Extract the (X, Y) coordinate from the center of the cell holding the provided text.  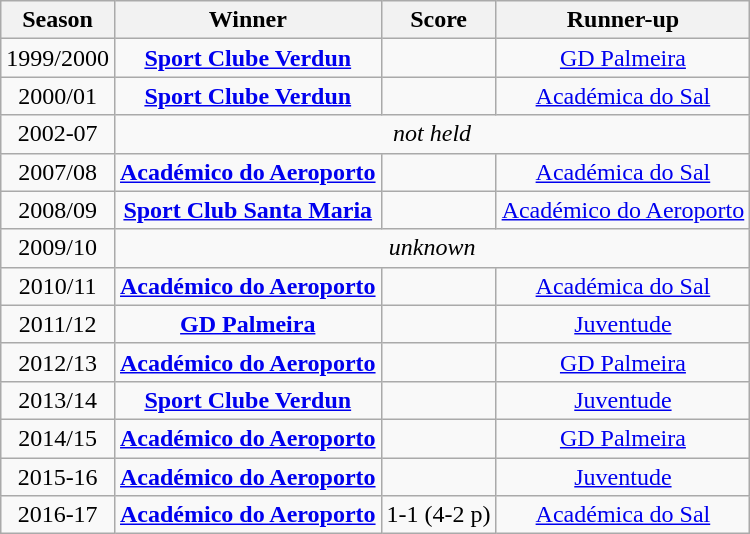
2012/13 (58, 362)
2008/09 (58, 210)
2013/14 (58, 400)
Winner (248, 20)
unknown (432, 248)
2011/12 (58, 324)
2000/01 (58, 96)
1999/2000 (58, 58)
not held (432, 134)
1-1 (4-2 p) (438, 515)
2009/10 (58, 248)
2014/15 (58, 438)
Score (438, 20)
Runner-up (623, 20)
2007/08 (58, 172)
Season (58, 20)
Sport Club Santa Maria (248, 210)
2015-16 (58, 477)
2002-07 (58, 134)
2010/11 (58, 286)
2016-17 (58, 515)
